Return [X, Y] of the center of cell containing provided text 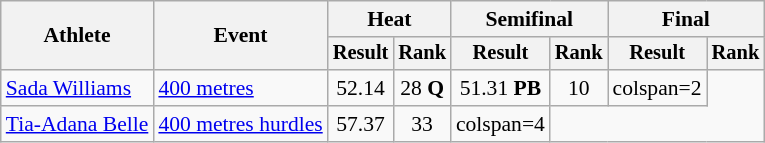
Semifinal [530, 19]
51.31 PB [500, 88]
10 [579, 88]
400 metres hurdles [240, 124]
Sada Williams [78, 88]
Heat [390, 19]
57.37 [361, 124]
Event [240, 36]
colspan=4 [500, 124]
28 Q [422, 88]
52.14 [361, 88]
Final [686, 19]
colspan=2 [658, 88]
33 [422, 124]
Tia-Adana Belle [78, 124]
Athlete [78, 36]
400 metres [240, 88]
